Locate the cell with the specified text and output its (x, y) center coordinate. 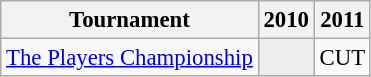
2010 (286, 20)
The Players Championship (130, 58)
CUT (342, 58)
Tournament (130, 20)
2011 (342, 20)
